Determine the [X, Y] coordinate at the center of the cell enclosing the given text.  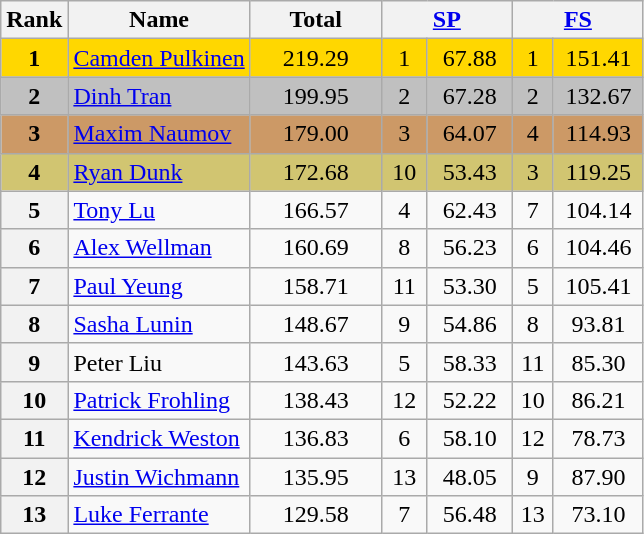
86.21 [598, 400]
78.73 [598, 438]
166.57 [316, 210]
199.95 [316, 96]
56.48 [470, 515]
Peter Liu [159, 362]
87.90 [598, 477]
129.58 [316, 515]
105.41 [598, 286]
104.46 [598, 248]
62.43 [470, 210]
85.30 [598, 362]
67.88 [470, 58]
93.81 [598, 324]
Kendrick Weston [159, 438]
135.95 [316, 477]
Ryan Dunk [159, 172]
58.33 [470, 362]
119.25 [598, 172]
172.68 [316, 172]
Justin Wichmann [159, 477]
Camden Pulkinen [159, 58]
151.41 [598, 58]
Name [159, 20]
53.30 [470, 286]
138.43 [316, 400]
219.29 [316, 58]
Luke Ferrante [159, 515]
48.05 [470, 477]
136.83 [316, 438]
179.00 [316, 134]
Alex Wellman [159, 248]
160.69 [316, 248]
73.10 [598, 515]
Sasha Lunin [159, 324]
Dinh Tran [159, 96]
Total [316, 20]
158.71 [316, 286]
67.28 [470, 96]
Tony Lu [159, 210]
114.93 [598, 134]
SP [446, 20]
FS [578, 20]
53.43 [470, 172]
104.14 [598, 210]
Maxim Naumov [159, 134]
143.63 [316, 362]
Rank [34, 20]
54.86 [470, 324]
52.22 [470, 400]
64.07 [470, 134]
148.67 [316, 324]
58.10 [470, 438]
56.23 [470, 248]
Paul Yeung [159, 286]
132.67 [598, 96]
Patrick Frohling [159, 400]
